Scan for the cell matching the given text and deliver its (x, y) coordinate at center. 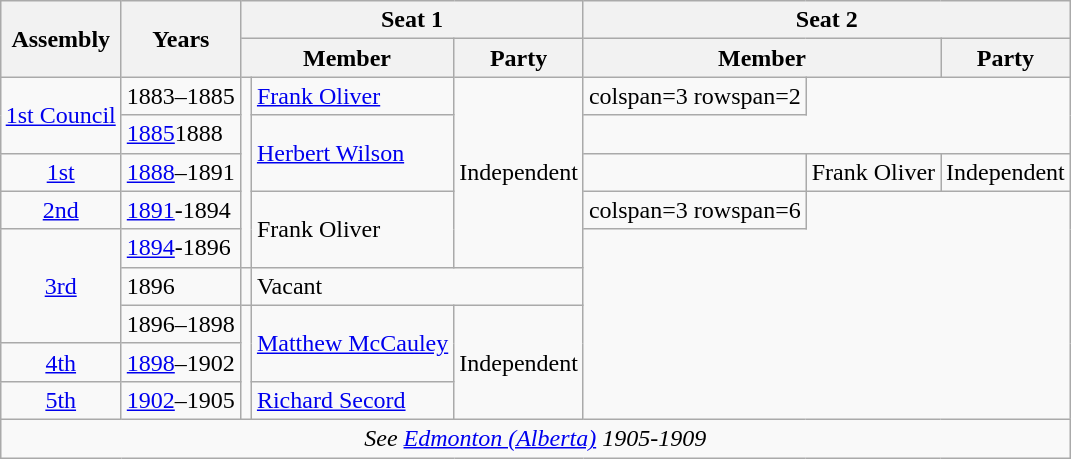
1896 (180, 286)
1888–1891 (180, 172)
2nd (60, 210)
Years (180, 39)
Seat 1 (412, 20)
18851888 (180, 134)
1902–1905 (180, 400)
Richard Secord (352, 400)
Vacant (417, 286)
5th (60, 400)
3rd (60, 286)
Herbert Wilson (352, 153)
1883–1885 (180, 96)
colspan=3 rowspan=6 (694, 210)
4th (60, 362)
colspan=3 rowspan=2 (694, 96)
Assembly (60, 39)
1891-1894 (180, 210)
See Edmonton (Alberta) 1905-1909 (535, 438)
Seat 2 (826, 20)
1st Council (60, 115)
1896–1898 (180, 324)
1st (60, 172)
Matthew McCauley (352, 343)
1898–1902 (180, 362)
1894-1896 (180, 248)
